Locate the cell with the specified text and output its (X, Y) center coordinate. 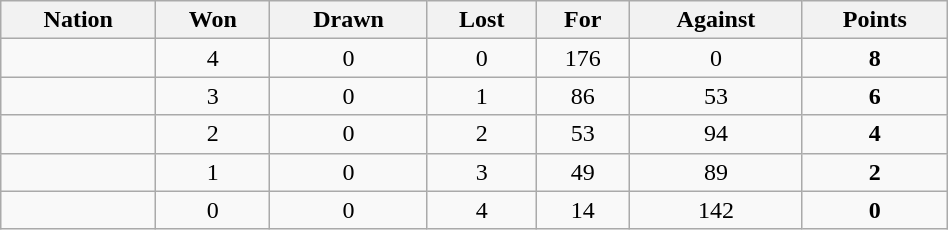
6 (874, 96)
Lost (482, 20)
86 (582, 96)
94 (716, 134)
8 (874, 58)
142 (716, 210)
Points (874, 20)
Nation (78, 20)
14 (582, 210)
Against (716, 20)
Won (213, 20)
Drawn (349, 20)
49 (582, 172)
176 (582, 58)
89 (716, 172)
For (582, 20)
